Pinpoint the cell where the given text exists, returning its (X, Y) midpoint coordinate. 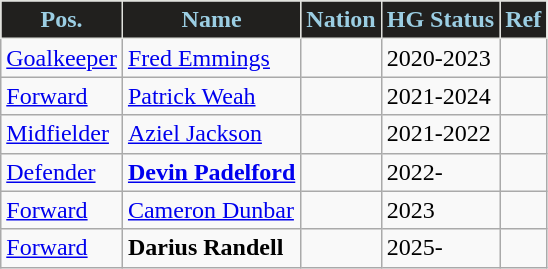
Darius Randell (211, 248)
Devin Padelford (211, 172)
Ref (524, 20)
Name (211, 20)
2020-2023 (440, 58)
2022- (440, 172)
Goalkeeper (62, 58)
Defender (62, 172)
Nation (341, 20)
Aziel Jackson (211, 134)
2021-2024 (440, 96)
Pos. (62, 20)
2025- (440, 248)
2021-2022 (440, 134)
Patrick Weah (211, 96)
2023 (440, 210)
Midfielder (62, 134)
Fred Emmings (211, 58)
HG Status (440, 20)
Cameron Dunbar (211, 210)
